From the cell containing the given text, extract its center point as (X, Y) coordinate. 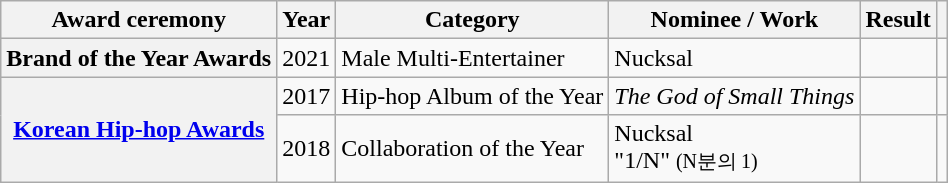
2017 (306, 96)
Male Multi-Entertainer (472, 58)
Collaboration of the Year (472, 148)
Category (472, 20)
2018 (306, 148)
Nucksal (734, 58)
Brand of the Year Awards (139, 58)
Korean Hip-hop Awards (139, 130)
Year (306, 20)
Award ceremony (139, 20)
Nominee / Work (734, 20)
Hip-hop Album of the Year (472, 96)
The God of Small Things (734, 96)
2021 (306, 58)
Result (898, 20)
Nucksal "1/N" (N분의 1) (734, 148)
